Extract the (x, y) coordinate from the center of the cell holding the provided text.  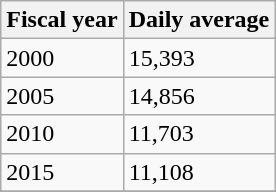
11,703 (199, 134)
2005 (62, 96)
15,393 (199, 58)
Daily average (199, 20)
2000 (62, 58)
Fiscal year (62, 20)
2010 (62, 134)
14,856 (199, 96)
11,108 (199, 172)
2015 (62, 172)
